Scan for the cell matching the given text and deliver its [X, Y] coordinate at center. 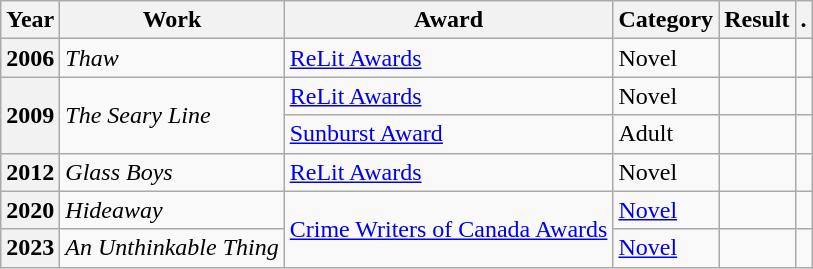
An Unthinkable Thing [172, 248]
2006 [30, 58]
The Seary Line [172, 115]
. [804, 20]
Year [30, 20]
Award [448, 20]
Hideaway [172, 210]
Category [666, 20]
2023 [30, 248]
Work [172, 20]
2020 [30, 210]
Thaw [172, 58]
2009 [30, 115]
Sunburst Award [448, 134]
Adult [666, 134]
Result [757, 20]
Crime Writers of Canada Awards [448, 229]
2012 [30, 172]
Glass Boys [172, 172]
